Provide the (x, y) coordinate of the cell's center where the given text is located.  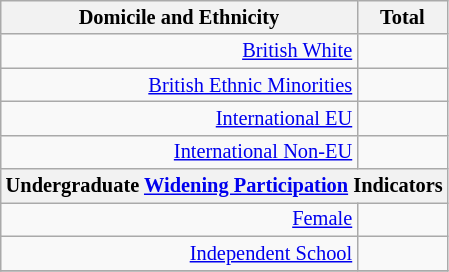
Independent School (179, 253)
Total (402, 17)
Female (179, 219)
International Non-EU (179, 152)
Undergraduate Widening Participation Indicators (224, 186)
Domicile and Ethnicity (179, 17)
British Ethnic Minorities (179, 85)
International EU (179, 118)
British White (179, 51)
